Detect which cell encompasses the target text, then output its [x, y] center coordinate. 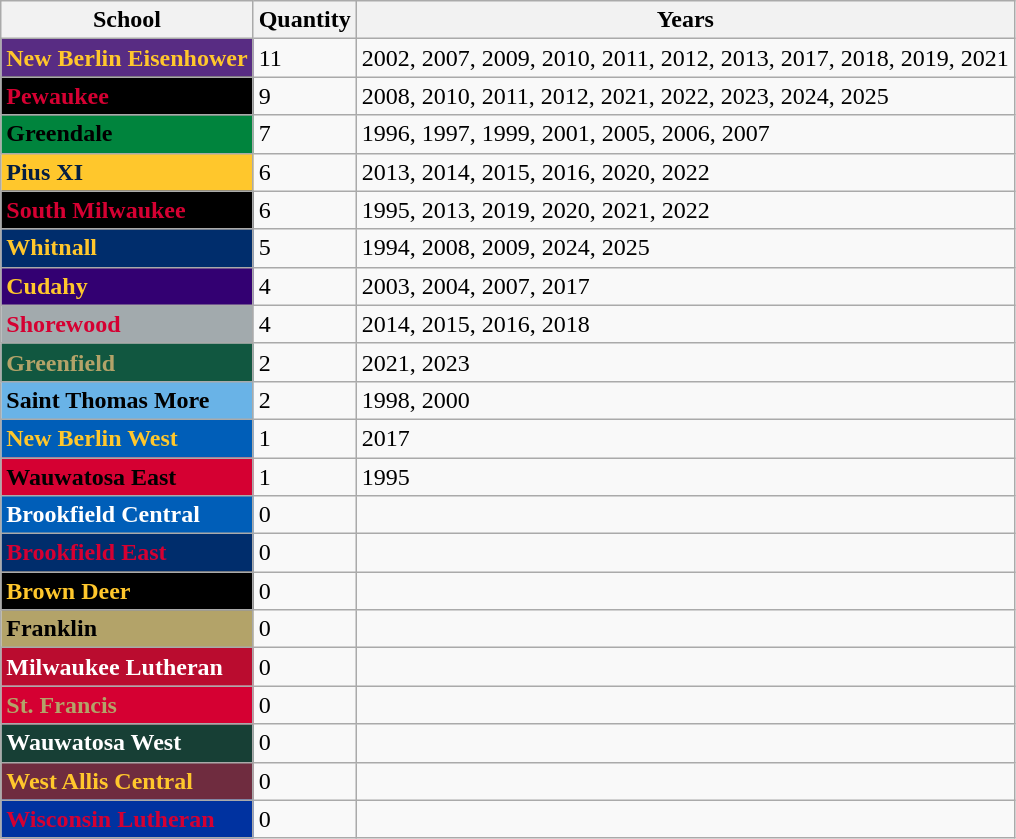
Quantity [304, 20]
Years [685, 20]
New Berlin West [127, 438]
2003, 2004, 2007, 2017 [685, 286]
1995 [685, 477]
Wauwatosa East [127, 477]
1998, 2000 [685, 400]
St. Francis [127, 705]
2017 [685, 438]
1996, 1997, 1999, 2001, 2005, 2006, 2007 [685, 134]
West Allis Central [127, 781]
2002, 2007, 2009, 2010, 2011, 2012, 2013, 2017, 2018, 2019, 2021 [685, 58]
9 [304, 96]
Brookfield Central [127, 515]
Saint Thomas More [127, 400]
South Milwaukee [127, 210]
2014, 2015, 2016, 2018 [685, 324]
New Berlin Eisenhower [127, 58]
2021, 2023 [685, 362]
2008, 2010, 2011, 2012, 2021, 2022, 2023, 2024, 2025 [685, 96]
Wisconsin Lutheran [127, 819]
Greendale [127, 134]
Greenfield [127, 362]
Pewaukee [127, 96]
Shorewood [127, 324]
Whitnall [127, 248]
School [127, 20]
7 [304, 134]
Cudahy [127, 286]
Milwaukee Lutheran [127, 667]
5 [304, 248]
Brown Deer [127, 591]
2013, 2014, 2015, 2016, 2020, 2022 [685, 172]
Pius XI [127, 172]
11 [304, 58]
Franklin [127, 629]
Wauwatosa West [127, 743]
1995, 2013, 2019, 2020, 2021, 2022 [685, 210]
Brookfield East [127, 553]
1994, 2008, 2009, 2024, 2025 [685, 248]
